Return (X, Y) of the center of cell containing provided text 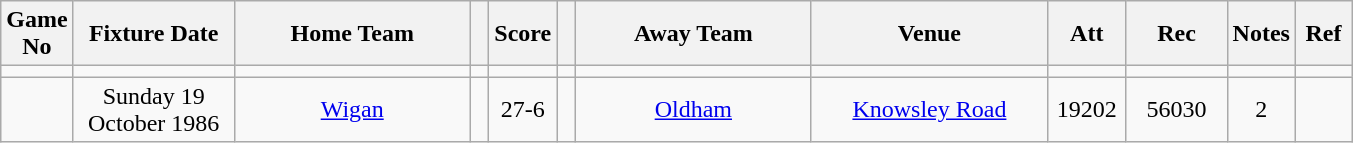
Home Team (352, 34)
Wigan (352, 110)
2 (1261, 110)
Away Team (693, 34)
19202 (1086, 110)
Oldham (693, 110)
Notes (1261, 34)
Att (1086, 34)
Knowsley Road (929, 110)
Game No (37, 34)
Fixture Date (154, 34)
Venue (929, 34)
Rec (1176, 34)
56030 (1176, 110)
Ref (1323, 34)
27-6 (523, 110)
Score (523, 34)
Sunday 19 October 1986 (154, 110)
